For the text-containing cell, return its midpoint in (X, Y) coordinate format. 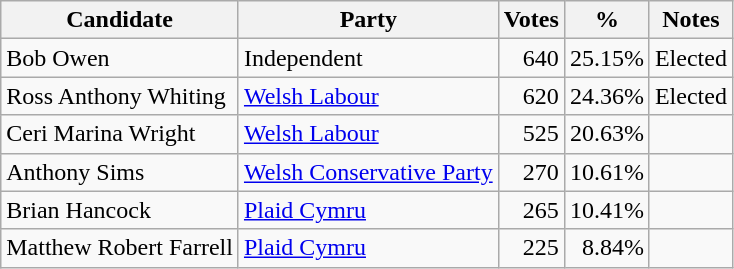
Anthony Sims (120, 172)
Candidate (120, 20)
24.36% (606, 96)
10.61% (606, 172)
620 (531, 96)
Party (368, 20)
Matthew Robert Farrell (120, 248)
25.15% (606, 58)
Votes (531, 20)
640 (531, 58)
8.84% (606, 248)
225 (531, 248)
Independent (368, 58)
% (606, 20)
10.41% (606, 210)
Ross Anthony Whiting (120, 96)
Notes (690, 20)
Brian Hancock (120, 210)
270 (531, 172)
20.63% (606, 134)
Bob Owen (120, 58)
265 (531, 210)
525 (531, 134)
Welsh Conservative Party (368, 172)
Ceri Marina Wright (120, 134)
